Capture the cell that displays the provided text and extract its [X, Y] central coordinate. 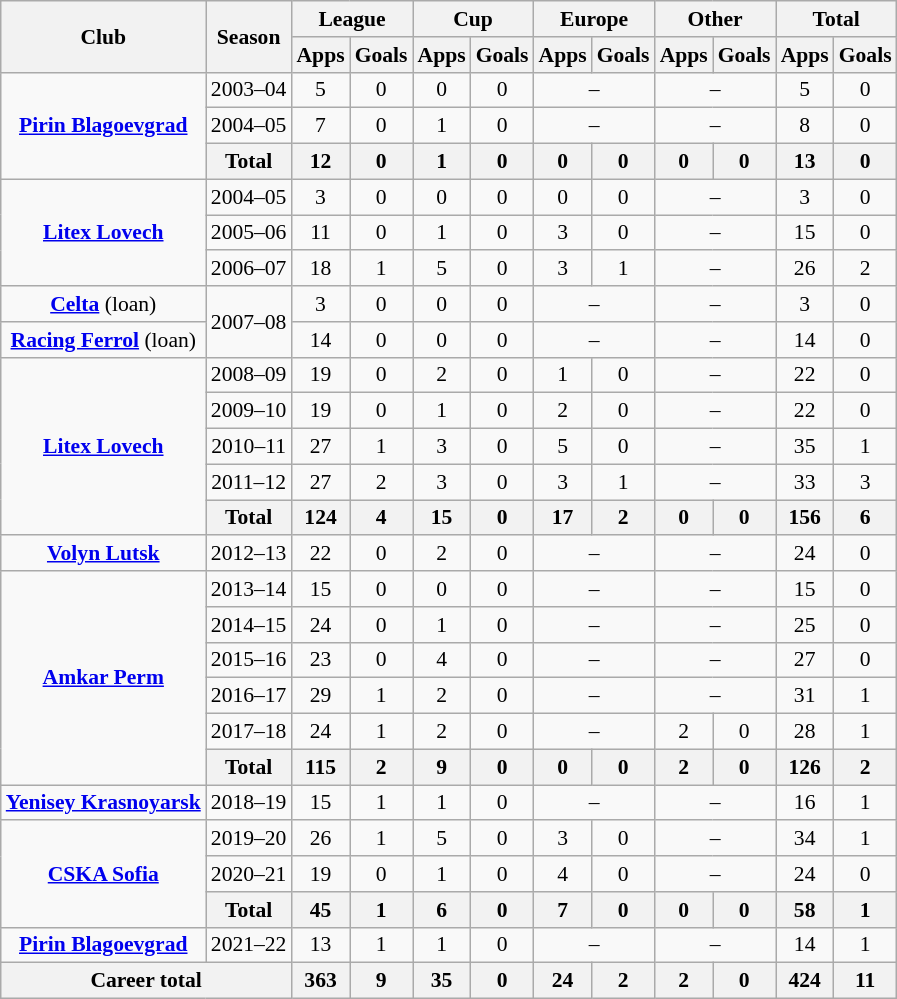
2010–11 [249, 447]
Celta (loan) [104, 304]
2007–08 [249, 322]
Season [249, 36]
2016–17 [249, 696]
126 [805, 767]
12 [320, 162]
16 [805, 803]
31 [805, 696]
29 [320, 696]
2018–19 [249, 803]
2015–16 [249, 660]
Yenisey Krasnoyarsk [104, 803]
2014–15 [249, 625]
2005–06 [249, 233]
424 [805, 981]
2017–18 [249, 732]
2006–07 [249, 269]
Volyn Lutsk [104, 554]
Club [104, 36]
CSKA Sofia [104, 874]
156 [805, 518]
League [352, 19]
Career total [146, 981]
45 [320, 910]
2020–21 [249, 874]
2021–22 [249, 945]
124 [320, 518]
25 [805, 625]
18 [320, 269]
33 [805, 482]
Other [716, 19]
34 [805, 839]
Amkar Perm [104, 678]
2008–09 [249, 375]
363 [320, 981]
2011–12 [249, 482]
8 [805, 126]
115 [320, 767]
23 [320, 660]
2003–04 [249, 90]
28 [805, 732]
2019–20 [249, 839]
17 [563, 518]
2009–10 [249, 411]
Europe [594, 19]
Cup [472, 19]
2012–13 [249, 554]
58 [805, 910]
2013–14 [249, 589]
Racing Ferrol (loan) [104, 340]
